Search for the cell housing the specified text and yield its (X, Y) center coordinate. 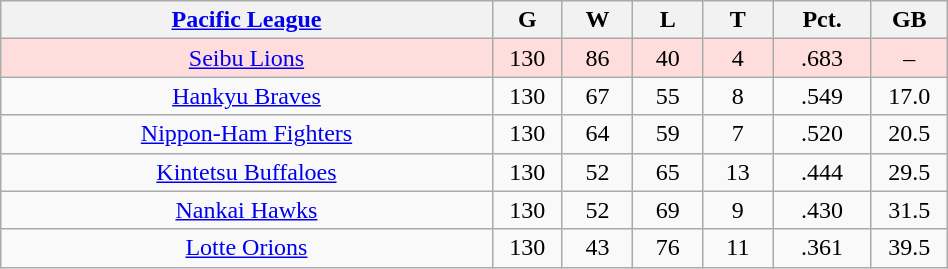
Seibu Lions (246, 58)
.549 (822, 96)
65 (668, 172)
– (909, 58)
17.0 (909, 96)
31.5 (909, 210)
7 (738, 134)
Pct. (822, 20)
Nippon-Ham Fighters (246, 134)
13 (738, 172)
Kintetsu Buffaloes (246, 172)
69 (668, 210)
11 (738, 248)
9 (738, 210)
T (738, 20)
GB (909, 20)
.683 (822, 58)
20.5 (909, 134)
29.5 (909, 172)
40 (668, 58)
.361 (822, 248)
67 (597, 96)
.520 (822, 134)
4 (738, 58)
Pacific League (246, 20)
86 (597, 58)
Nankai Hawks (246, 210)
43 (597, 248)
L (668, 20)
76 (668, 248)
55 (668, 96)
W (597, 20)
8 (738, 96)
39.5 (909, 248)
G (527, 20)
64 (597, 134)
59 (668, 134)
.430 (822, 210)
Lotte Orions (246, 248)
Hankyu Braves (246, 96)
.444 (822, 172)
